Locate the cell with the specified text and output its (x, y) center coordinate. 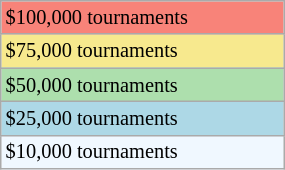
$25,000 tournaments (142, 118)
$50,000 tournaments (142, 85)
$10,000 tournaments (142, 152)
$100,000 tournaments (142, 17)
$75,000 tournaments (142, 51)
